Return the (X, Y) coordinate for the center point of the cell that contains the specified text.  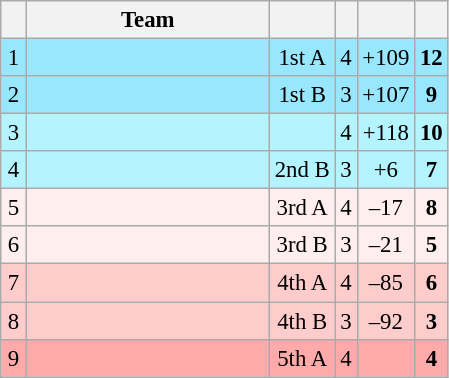
1st A (302, 58)
4th A (302, 283)
+6 (386, 170)
+109 (386, 58)
–92 (386, 321)
–85 (386, 283)
Team (148, 20)
2nd B (302, 170)
10 (432, 133)
5th A (302, 358)
3rd A (302, 208)
4th B (302, 321)
1st B (302, 95)
–17 (386, 208)
3rd B (302, 245)
1 (14, 58)
–21 (386, 245)
12 (432, 58)
2 (14, 95)
+107 (386, 95)
+118 (386, 133)
